Detect which cell encompasses the target text, then output its (x, y) center coordinate. 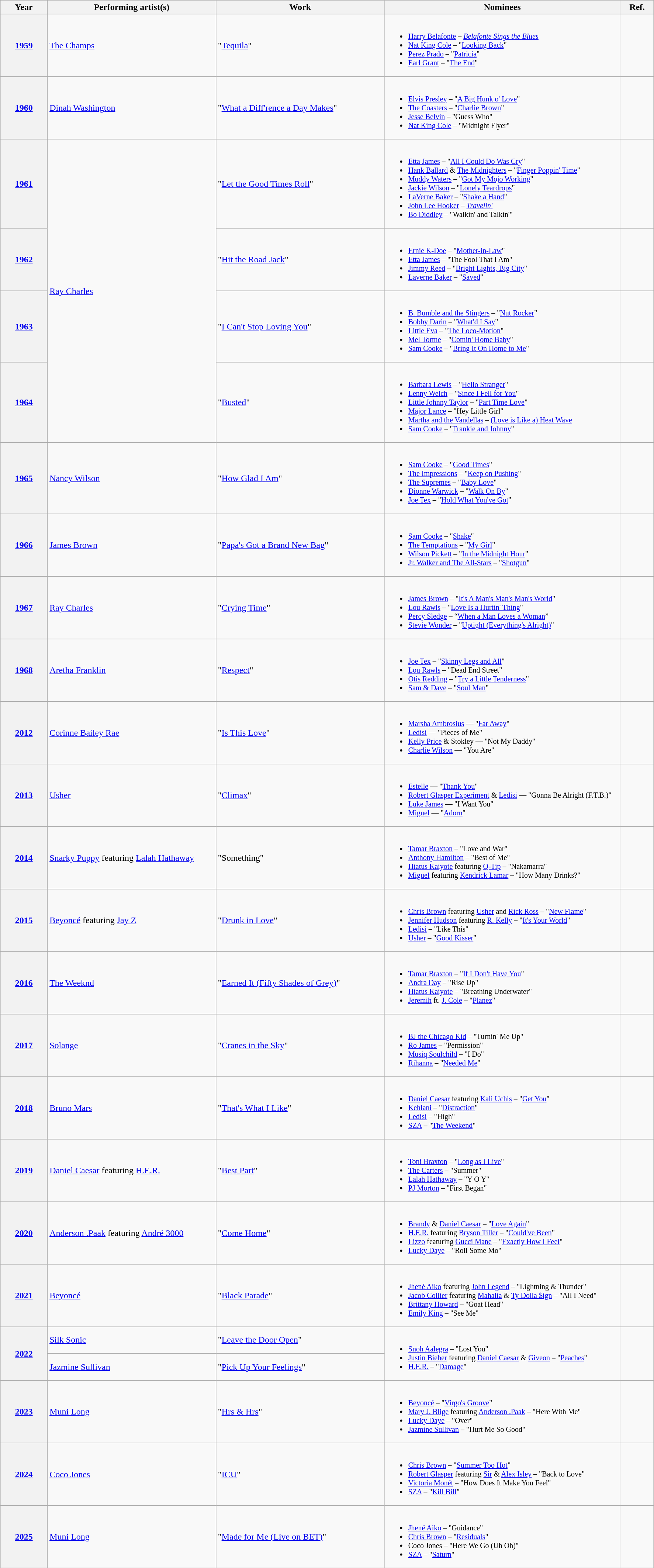
The Weeknd (132, 983)
"ICU" (300, 1474)
"Black Parade" (300, 1295)
2018 (24, 1108)
1960 (24, 108)
Sam Cooke – "Shake"The Temptations – "My Girl"Wilson Pickett – "In the Midnight Hour"Jr. Walker and The All-Stars – "Shotgun" (502, 545)
"I Can't Stop Loving You" (300, 327)
Nancy Wilson (132, 478)
Tamar Braxton – "If I Don't Have You"Andra Day – "Rise Up"Hiatus Kaiyote – "Breathing Underwater"Jeremih ft. J. Cole – "Planez" (502, 983)
Ref. (637, 7)
"Drunk in Love" (300, 920)
Coco Jones (132, 1474)
Daniel Caesar featuring Kali Uchis – "Get You"Kehlani – "Distraction"Ledisi – "High"SZA – "The Weekend" (502, 1108)
"Leave the Door Open" (300, 1340)
Snarky Puppy featuring Lalah Hathaway (132, 857)
Marsha Ambrosius — "Far Away"Ledisi — "Pieces of Me"Kelly Price & Stokley — "Not My Daddy"Charlie Wilson — "You Are" (502, 733)
"Respect" (300, 670)
1962 (24, 260)
Corinne Bailey Rae (132, 733)
"Something" (300, 857)
Snoh Aalegra – "Lost You"Justin Bieber featuring Daniel Caesar & Giveon – "Peaches"H.E.R. – "Damage" (502, 1353)
"Pick Up Your Feelings" (300, 1367)
Performing artist(s) (132, 7)
Sam Cooke – "Good Times"The Impressions – "Keep on Pushing"The Supremes – "Baby Love"Dionne Warwick – "Walk On By"Joe Tex – "Hold What You've Got" (502, 478)
James Brown (132, 545)
1964 (24, 402)
Beyoncé featuring Jay Z (132, 920)
Nominees (502, 7)
2015 (24, 920)
1967 (24, 607)
"Made for Me (Live on BET)" (300, 1536)
"Earned It (Fifty Shades of Grey)" (300, 983)
Work (300, 7)
2023 (24, 1412)
1968 (24, 670)
"Hrs & Hrs" (300, 1412)
Anderson .Paak featuring André 3000 (132, 1233)
Solange (132, 1046)
1963 (24, 327)
2017 (24, 1046)
"How Glad I Am" (300, 478)
1965 (24, 478)
"Climax" (300, 795)
Jazmine Sullivan (132, 1367)
2020 (24, 1233)
2022 (24, 1353)
Harry Belafonte – Belafonte Sings the BluesNat King Cole – "Looking Back"Perez Prado – "Patricia"Earl Grant – "The End" (502, 46)
Aretha Franklin (132, 670)
"Is This Love" (300, 733)
The Champs (132, 46)
2024 (24, 1474)
Usher (132, 795)
"Let the Good Times Roll" (300, 184)
Dinah Washington (132, 108)
Jhené Aiko – "Guidance"Chris Brown – "Residuals"Coco Jones – "Here We Go (Uh Oh)"SZA – "Saturn" (502, 1536)
"Best Part" (300, 1170)
Estelle — "Thank You"Robert Glasper Experiment & Ledisi — "Gonna Be Alright (F.T.B.)"Luke James — "I Want You"Miguel — "Adorn" (502, 795)
"Busted" (300, 402)
2019 (24, 1170)
Daniel Caesar featuring H.E.R. (132, 1170)
"Cranes in the Sky" (300, 1046)
BJ the Chicago Kid – "Turnin' Me Up"Ro James – "Permission"Musiq Soulchild – "I Do"Rihanna – "Needed Me" (502, 1046)
2016 (24, 983)
"Papa's Got a Brand New Bag" (300, 545)
Toni Braxton – "Long as I Live"The Carters – "Summer"Lalah Hathaway – "Y O Y"PJ Morton – "First Began" (502, 1170)
2013 (24, 795)
Year (24, 7)
Bruno Mars (132, 1108)
2014 (24, 857)
Chris Brown – "Summer Too Hot"Robert Glasper featuring Sir & Alex Isley – "Back to Love"Victoria Monét – "How Does It Make You Feel"SZA – "Kill Bill" (502, 1474)
2021 (24, 1295)
1966 (24, 545)
2012 (24, 733)
Joe Tex – "Skinny Legs and All"Lou Rawls – "Dead End Street"Otis Redding – "Try a Little Tenderness"Sam & Dave – "Soul Man" (502, 670)
1959 (24, 46)
"What a Diff'rence a Day Makes" (300, 108)
"Hit the Road Jack" (300, 260)
Silk Sonic (132, 1340)
"That's What I Like" (300, 1108)
Beyoncé – "Virgo's Groove"Mary J. Blige featuring Anderson .Paak – "Here With Me"Lucky Daye – "Over"Jazmine Sullivan – "Hurt Me So Good" (502, 1412)
2025 (24, 1536)
"Come Home" (300, 1233)
"Crying Time" (300, 607)
Elvis Presley – "A Big Hunk o' Love"The Coasters – "Charlie Brown"Jesse Belvin – "Guess Who"Nat King Cole – "Midnight Flyer" (502, 108)
"Tequila" (300, 46)
1961 (24, 184)
Ernie K-Doe – "Mother-in-Law"Etta James – "The Fool That I Am"Jimmy Reed – "Bright Lights, Big City"Laverne Baker – "Saved" (502, 260)
Beyoncé (132, 1295)
